Output the (X, Y) coordinate of the center of the cell containing the given text.  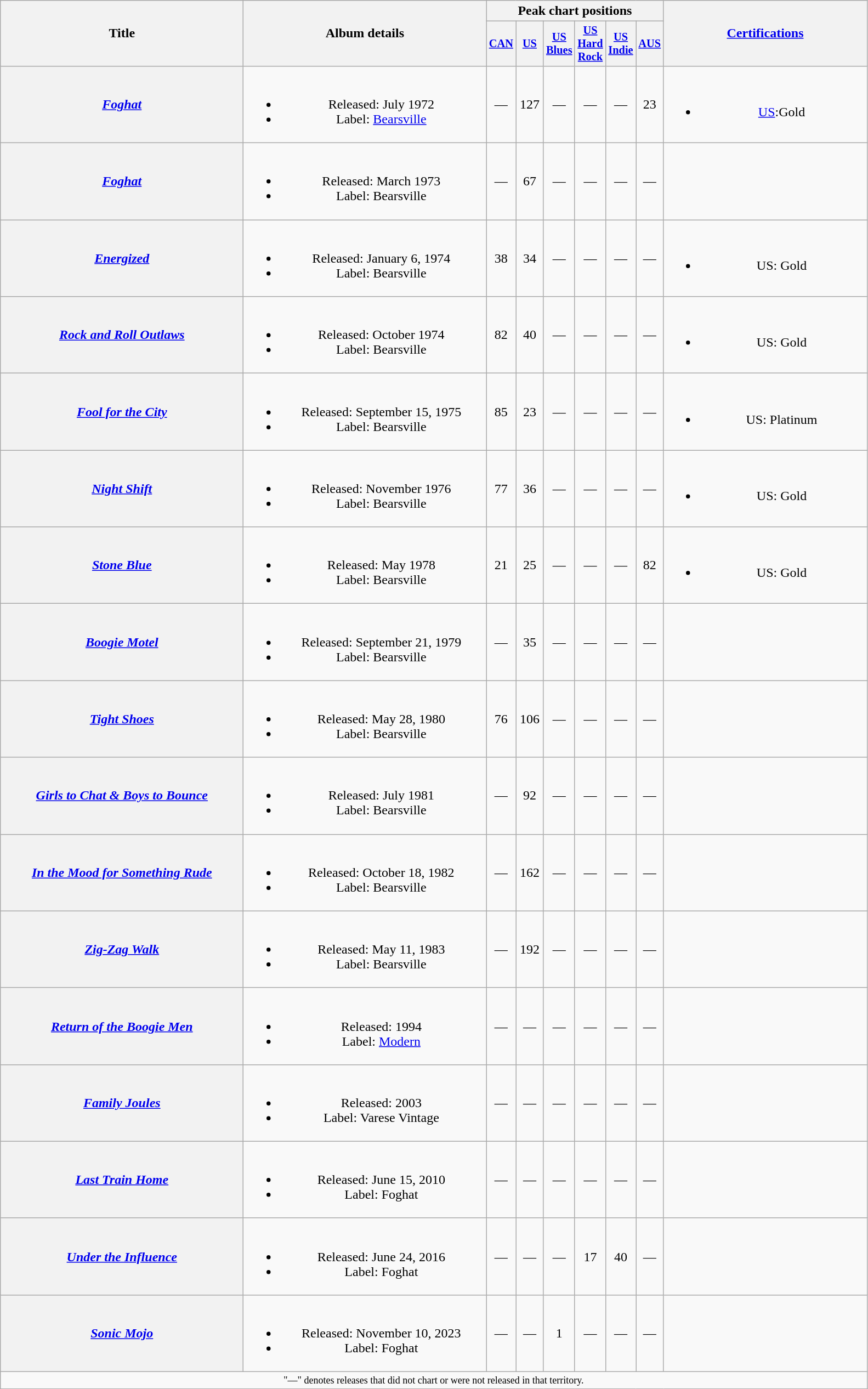
Released: October 1974Label: Bearsville (365, 335)
38 (501, 258)
Zig-Zag Walk (122, 949)
127 (530, 104)
Tight Shoes (122, 719)
192 (530, 949)
Released: 1994Label: Modern (365, 1026)
Last Train Home (122, 1180)
Released: January 6, 1974Label: Bearsville (365, 258)
85 (501, 412)
Certifications (765, 33)
Released: October 18, 1982Label: Bearsville (365, 872)
Title (122, 33)
162 (530, 872)
US (530, 44)
Released: September 15, 1975Label: Bearsville (365, 412)
Released: June 24, 2016Label: Foghat (365, 1256)
US:Gold (765, 104)
Released: September 21, 1979Label: Bearsville (365, 642)
Fool for the City (122, 412)
USBlues (559, 44)
US: Platinum (765, 412)
AUS (650, 44)
Released: November 10, 2023Label: Foghat (365, 1333)
Album details (365, 33)
Released: March 1973Label: Bearsville (365, 182)
21 (501, 565)
77 (501, 489)
Sonic Mojo (122, 1333)
"—" denotes releases that did not chart or were not released in that territory. (434, 1381)
Energized (122, 258)
67 (530, 182)
Rock and Roll Outlaws (122, 335)
Family Joules (122, 1103)
Under the Influence (122, 1256)
106 (530, 719)
Released: June 15, 2010Label: Foghat (365, 1180)
36 (530, 489)
US Indie (621, 44)
Released: November 1976Label: Bearsville (365, 489)
In the Mood for Something Rude (122, 872)
35 (530, 642)
Return of the Boogie Men (122, 1026)
Released: May 28, 1980Label: Bearsville (365, 719)
Boogie Motel (122, 642)
34 (530, 258)
Released: May 11, 1983Label: Bearsville (365, 949)
92 (530, 796)
Night Shift (122, 489)
Released: 2003Label: Varese Vintage (365, 1103)
Released: May 1978Label: Bearsville (365, 565)
CAN (501, 44)
USHard Rock (590, 44)
17 (590, 1256)
1 (559, 1333)
76 (501, 719)
Girls to Chat & Boys to Bounce (122, 796)
25 (530, 565)
Stone Blue (122, 565)
Released: July 1972Label: Bearsville (365, 104)
Released: July 1981Label: Bearsville (365, 796)
Peak chart positions (575, 11)
